Determine the (x, y) coordinate at the center of the cell enclosing the given text.  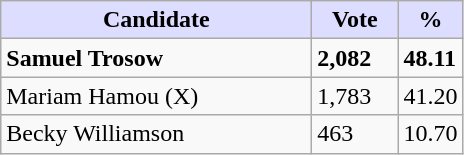
48.11 (430, 58)
41.20 (430, 96)
10.70 (430, 134)
Mariam Hamou (X) (156, 96)
Vote (355, 20)
Candidate (156, 20)
% (430, 20)
1,783 (355, 96)
Becky Williamson (156, 134)
2,082 (355, 58)
Samuel Trosow (156, 58)
463 (355, 134)
